Provide the (X, Y) coordinate of the cell's center where the given text is located.  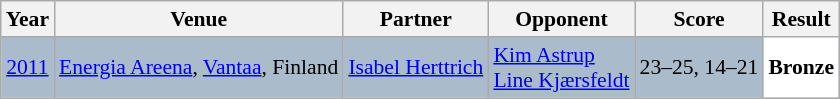
Bronze (801, 68)
Energia Areena, Vantaa, Finland (198, 68)
Opponent (561, 19)
Year (28, 19)
2011 (28, 68)
Result (801, 19)
Isabel Herttrich (416, 68)
Score (700, 19)
Partner (416, 19)
Venue (198, 19)
Kim Astrup Line Kjærsfeldt (561, 68)
23–25, 14–21 (700, 68)
